Identify which cell holds the provided text, then report its [x, y] central coordinate. 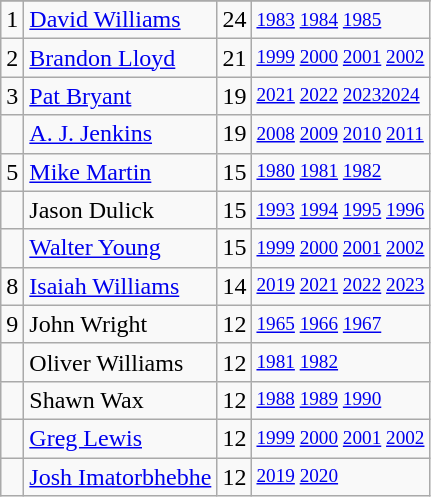
1988 1989 1990 [340, 400]
1 [12, 20]
24 [234, 20]
5 [12, 172]
Jason Dulick [120, 210]
1993 1994 1995 1996 [340, 210]
2 [12, 58]
2021 2022 20232024 [340, 96]
Walter Young [120, 248]
2008 2009 2010 2011 [340, 134]
3 [12, 96]
Mike Martin [120, 172]
1965 1966 1967 [340, 324]
Greg Lewis [120, 438]
9 [12, 324]
21 [234, 58]
2019 2021 2022 2023 [340, 286]
Isaiah Williams [120, 286]
Oliver Williams [120, 362]
John Wright [120, 324]
1981 1982 [340, 362]
2019 2020 [340, 477]
8 [12, 286]
Shawn Wax [120, 400]
1980 1981 1982 [340, 172]
1983 1984 1985 [340, 20]
David Williams [120, 20]
Josh Imatorbhebhe [120, 477]
14 [234, 286]
Pat Bryant [120, 96]
Brandon Lloyd [120, 58]
A. J. Jenkins [120, 134]
